Capture the cell that displays the provided text and extract its [X, Y] central coordinate. 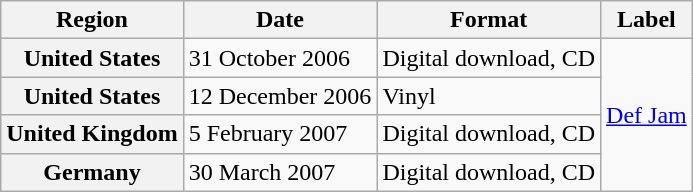
Vinyl [489, 96]
5 February 2007 [280, 134]
30 March 2007 [280, 172]
31 October 2006 [280, 58]
Def Jam [647, 115]
12 December 2006 [280, 96]
Region [92, 20]
Germany [92, 172]
United Kingdom [92, 134]
Label [647, 20]
Format [489, 20]
Date [280, 20]
